Locate the cell with the specified text and output its (X, Y) center coordinate. 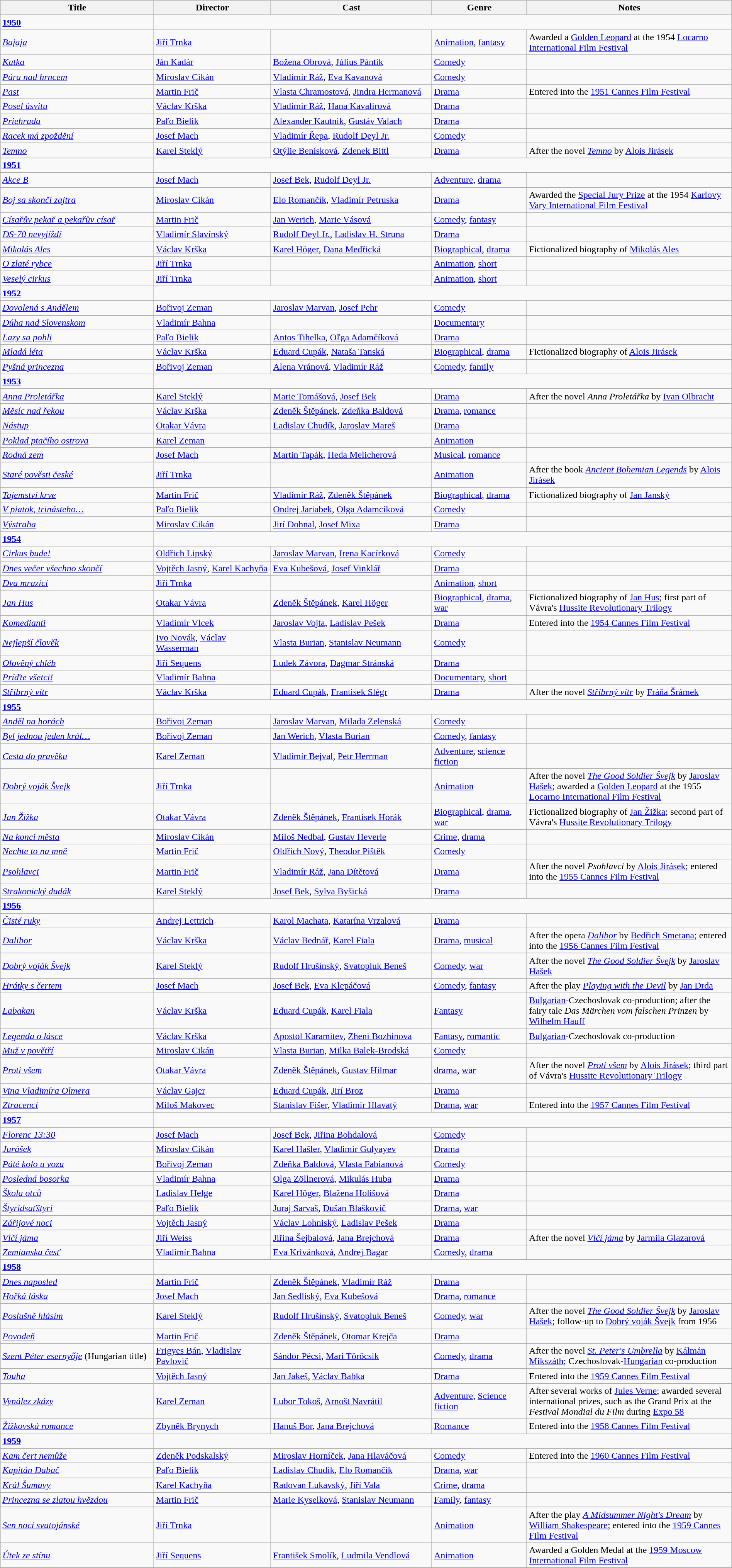
Oldřich Nový, Theodor Pištěk (351, 851)
Apostol Karamitev, Zheni Bozhinova (351, 1036)
Zdeněk Štěpánek, Frantisek Horák (351, 817)
Posledná bosorka (77, 1179)
Ivo Novák, Václav Wasserman (212, 643)
Pyšná princezna (77, 367)
Ladislav Helge (212, 1193)
Vladimír Slavínský (212, 234)
Boj sa skončí zajtra (77, 199)
After the play A Midsummer Night's Dream by William Shakespeare; entered into the 1959 Cannes Film Festival (629, 1525)
Labakan (77, 1011)
After the novel Temno by Alois Jirásek (629, 150)
Eduard Cupák, Frantisek Slégr (351, 692)
Karel Kachyňa (212, 1485)
Zdeněk Podskalský (212, 1456)
Elo Romančík, Vladimír Petruska (351, 199)
Čisté ruky (77, 921)
Veselý cirkus (77, 279)
Hanuš Bor, Jana Brejchová (351, 1426)
Václav Gajer (212, 1091)
Karel Höger, Blažena Holišová (351, 1193)
Karel Hašler, Vladimir Gulyayev (351, 1149)
Dva mrazíci (77, 583)
Otýlie Benísková, Zdenek Bittl (351, 150)
Povodeň (77, 1336)
Posel úsvitu (77, 106)
Stříbrný vítr (77, 692)
Fantasy (479, 1011)
Entered into the 1957 Cannes Film Festival (629, 1105)
After the novel The Good Soldier Švejk by Jaroslav Hašek (629, 966)
Cast (351, 8)
Miloš Nedbal, Gustav Heverle (351, 837)
Rudolf Deyl Jr., Ladislav H. Struna (351, 234)
Ján Kadár (212, 62)
Florenc 13:30 (77, 1135)
Psohlavci (77, 871)
Staré pověsti české (77, 475)
Josef Bek, Rudolf Deyl Jr. (351, 180)
Poklad ptačího ostrova (77, 440)
Entered into the 1951 Cannes Film Festival (629, 92)
Vojtěch Jasný, Karel Kachyňa (212, 568)
Vlasta Burian, Milka Balek-Brodská (351, 1051)
Documentary, short (479, 677)
Josef Bek, Sylva Byšická (351, 891)
Fantasy, romantic (479, 1036)
Vlasta Chramostová, Jindra Hermanová (351, 92)
Rodná zem (77, 455)
Alena Vránová, Vladimír Ráž (351, 367)
Jirí Dohnal, Josef Mixa (351, 524)
After the novel Stříbrný vítr by Fráňa Šrámek (629, 692)
Awarded a Golden Medal at the 1959 Moscow International Film Festival (629, 1555)
Zdeněk Štěpánek, Otomar Krejča (351, 1336)
Princezna se zlatou hvězdou (77, 1500)
Pára nad hrncem (77, 77)
Zářijové noci (77, 1223)
Bajaja (77, 42)
Dnes naposled (77, 1281)
After the novel Psohlavci by Alois Jirásek; entered into the 1955 Cannes Film Festival (629, 871)
Vladimír Řepa, Rudolf Deyl Jr. (351, 136)
Entered into the 1960 Cannes Film Festival (629, 1456)
Genre (479, 8)
Priehrada (77, 121)
Hořká láska (77, 1296)
Juraj Sarvaš, Dušan Blaškovič (351, 1208)
Lubor Tokoš, Arnošt Navrátil (351, 1401)
Olověný chléb (77, 663)
1957 (77, 1120)
Cesta do pravěku (77, 756)
Karol Machata, Katarína Vrzalová (351, 921)
Eva Krivánková, Andrej Bagar (351, 1252)
Ztracenci (77, 1105)
V piatok, trinásteho… (77, 510)
Notes (629, 8)
Jan Werich, Marie Vásová (351, 220)
Romance (479, 1426)
1950 (77, 22)
Výstraha (77, 524)
Bulgarian-Czechoslovak co-production (629, 1036)
1954 (77, 539)
Miloš Makovec (212, 1105)
Miroslav Horníček, Jana Hlaváčová (351, 1456)
Sándor Pécsi, Mari Törőcsik (351, 1356)
Jiří Weiss (212, 1237)
František Smolík, Ludmila Vendlová (351, 1555)
Karel Höger, Dana Medřická (351, 249)
Hrátky s čertem (77, 985)
After the novel Proti všem by Alois Jirásek; third part of Vávra's Hussite Revolutionary Trilogy (629, 1071)
Fictionalized biography of Mikolás Ales (629, 249)
Vladimír Ráž, Eva Kavanová (351, 77)
Ladislav Chudík, Elo Romančík (351, 1470)
Racek má zpoždění (77, 136)
Nástup (77, 425)
Adventure, science fiction (479, 756)
Muž v povětří (77, 1051)
Ludek Závora, Dagmar Stránská (351, 663)
Dnes večer všechno skončí (77, 568)
Martin Tapák, Heda Melicherová (351, 455)
Vladimír Vlcek (212, 623)
Jan Sedliský, Eva Kubešová (351, 1296)
Josef Bek, Eva Klepáčová (351, 985)
Vladimír Ráž, Jana Dítětová (351, 871)
Entered into the 1959 Cannes Film Festival (629, 1376)
Akce B (77, 180)
After the novel Anna Proletářka by Ivan Olbracht (629, 396)
Poslušně hlásím (77, 1317)
Jurášek (77, 1149)
Fictionalized biography of Jan Hus; first part of Vávra's Hussite Revolutionary Trilogy (629, 603)
Adventure, drama (479, 180)
Božena Obrová, Július Pántik (351, 62)
Director (212, 8)
Tajemství krve (77, 495)
Vlasta Burian, Stanislav Neumann (351, 643)
Václav Lohniský, Ladislav Pešek (351, 1223)
1956 (77, 906)
After the opera Dalibor by Bedřich Smetana; entered into the 1956 Cannes Film Festival (629, 940)
Musical, romance (479, 455)
Zdeňka Baldová, Vlasta Fabianová (351, 1164)
Title (77, 8)
Anděl na horách (77, 722)
Dovolená s Andělem (77, 308)
Entered into the 1954 Cannes Film Festival (629, 623)
Byl jednou jeden král… (77, 736)
Oldřich Lipský (212, 554)
drama, war (479, 1071)
Sen noci svatojánské (77, 1525)
Drama, musical (479, 940)
After the book Ancient Bohemian Legends by Alois Jirásek (629, 475)
Jaroslav Marvan, Josef Pehr (351, 308)
Eva Kubešová, Josef Vinklář (351, 568)
Cirkus bude! (77, 554)
Anna Proletářka (77, 396)
Family, fantasy (479, 1500)
Animation, fantasy (479, 42)
Nechte to na mně (77, 851)
Eduard Cupák, Nataša Tanská (351, 352)
Katka (77, 62)
Žižkovská romance (77, 1426)
Štyridsaťštyri (77, 1208)
After the novel The Good Soldier Švejk by Jaroslav Hašek; awarded a Golden Leopard at the 1955 Locarno International Film Festival (629, 787)
Marie Kyselková, Stanislav Neumann (351, 1500)
1959 (77, 1441)
Jan Jakeš, Václav Babka (351, 1376)
Jan Werich, Vlasta Burian (351, 736)
Strakonický dudák (77, 891)
O zlaté rybce (77, 264)
1952 (77, 293)
Legenda o lásce (77, 1036)
Páté kolo u vozu (77, 1164)
Císařův pekař a pekařův císař (77, 220)
Vladimír Bejval, Petr Herrman (351, 756)
Král Šumavy (77, 1485)
Príďte všetci! (77, 677)
Touha (77, 1376)
After the novel Vlčí jáma by Jarmila Glazarová (629, 1237)
Alexander Kautnik, Gustáv Valach (351, 121)
Frigyes Bán, Vladislav Pavlovič (212, 1356)
After the novel St. Peter's Umbrella by Kálmán Mikszáth; Czechoslovak-Hungarian co-production (629, 1356)
Kam čert nemůže (77, 1456)
Fictionalized biography of Jan Žižka; second part of Vávra's Hussite Revolutionary Trilogy (629, 817)
Antos Tihelka, Oľga Adamčíková (351, 337)
Zdeněk Štěpánek, Vladimír Ráž (351, 1281)
Ondrej Jariabek, Olga Adamcíková (351, 510)
Awarded the Special Jury Prize at the 1954 Karlovy Vary International Film Festival (629, 199)
Kapitán Dabač (77, 1470)
Temno (77, 150)
Vynález zkázy (77, 1401)
Vladimír Ráž, Hana Kavalírová (351, 106)
Na konci města (77, 837)
Vladimír Ráž, Zdeněk Štěpánek (351, 495)
Zdeněk Štěpánek, Gustav Hilmar (351, 1071)
Radovan Lukavský, Jiří Vala (351, 1485)
Zdeněk Štěpánek, Zdeňka Baldová (351, 411)
Vlčí jáma (77, 1237)
Dalibor (77, 940)
1955 (77, 707)
Jaroslav Marvan, Milada Zelenská (351, 722)
After the play Playing with the Devil by Jan Drda (629, 985)
1951 (77, 165)
Adventure, Science fiction (479, 1401)
After several works of Jules Verne; awarded several international prizes, such as the Grand Prix at the Festival Mondial du Film during Expo 58 (629, 1401)
Zbyněk Brynych (212, 1426)
DS-70 nevyjíždí (77, 234)
Proti všem (77, 1071)
Stanislav Fišer, Vladimír Hlavatý (351, 1105)
Útek ze stínu (77, 1555)
Zdeněk Štěpánek, Karel Höger (351, 603)
Lazy sa pohli (77, 337)
Nejlepší člověk (77, 643)
Fictionalized biography of Alois Jirásek (629, 352)
Fictionalized biography of Jan Janský (629, 495)
Václav Bednář, Karel Fiala (351, 940)
Andrej Lettrich (212, 921)
Eduard Cupák, Jirí Broz (351, 1091)
Jaroslav Vojta, Ladislav Pešek (351, 623)
Szent Péter esernyője (Hungarian title) (77, 1356)
Josef Bek, Jiřina Bohdalová (351, 1135)
Entered into the 1958 Cannes Film Festival (629, 1426)
Mikolás Ales (77, 249)
Past (77, 92)
Bulgarian-Czechoslovak co-production; after the fairy tale Das Märchen vom falschen Prinzen by Wilhelm Hauff (629, 1011)
1953 (77, 381)
Eduard Cupák, Karel Fiala (351, 1011)
Dúha nad Slovenskom (77, 323)
Komedianti (77, 623)
After the novel The Good Soldier Švejk by Jaroslav Hašek; follow-up to Dobrý voják Švejk from 1956 (629, 1317)
Comedy, family (479, 367)
Documentary (479, 323)
Vina Vladimíra Olmera (77, 1091)
Ladislav Chudík, Jaroslav Mareš (351, 425)
Měsíc nad řekou (77, 411)
Jaroslav Marvan, Irena Kacírková (351, 554)
1958 (77, 1267)
Jan Hus (77, 603)
Jiřina Šejbalová, Jana Brejchová (351, 1237)
Marie Tomášová, Josef Bek (351, 396)
Zemianska česť (77, 1252)
Jan Žižka (77, 817)
Olga Zöllnerová, Mikulás Huba (351, 1179)
Škola otců (77, 1193)
Mladá léta (77, 352)
Awarded a Golden Leopard at the 1954 Locarno International Film Festival (629, 42)
